From the cell containing the given text, extract its center point as (X, Y) coordinate. 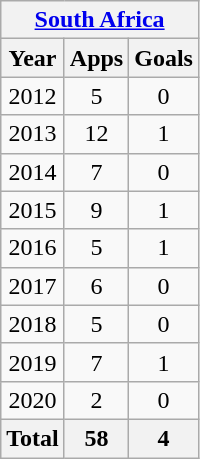
Total (33, 438)
Goals (164, 58)
2014 (33, 172)
2019 (33, 362)
2020 (33, 400)
Year (33, 58)
2018 (33, 324)
2012 (33, 96)
9 (96, 210)
12 (96, 134)
2013 (33, 134)
Apps (96, 58)
2017 (33, 286)
2015 (33, 210)
58 (96, 438)
2016 (33, 248)
South Africa (100, 20)
6 (96, 286)
4 (164, 438)
2 (96, 400)
